Scan for the cell matching the given text and deliver its (x, y) coordinate at center. 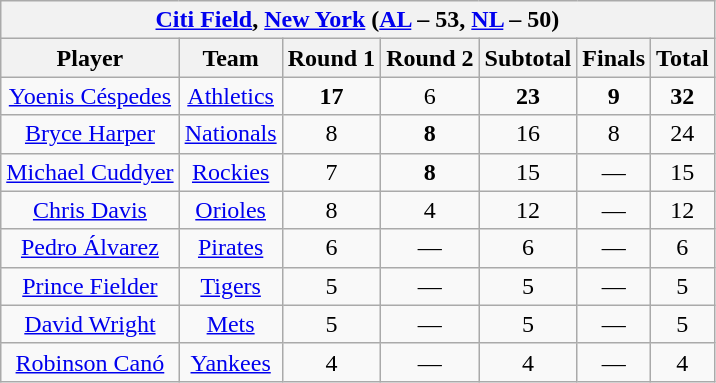
Total (683, 58)
23 (528, 96)
Yoenis Céspedes (90, 96)
7 (331, 172)
Rockies (230, 172)
Michael Cuddyer (90, 172)
Chris Davis (90, 210)
32 (683, 96)
Round 1 (331, 58)
David Wright (90, 324)
Robinson Canó (90, 362)
9 (614, 96)
Citi Field, New York (AL – 53, NL – 50) (358, 20)
Subtotal (528, 58)
17 (331, 96)
Team (230, 58)
16 (528, 134)
Orioles (230, 210)
Athletics (230, 96)
Prince Fielder (90, 286)
Mets (230, 324)
Nationals (230, 134)
24 (683, 134)
Pirates (230, 248)
Tigers (230, 286)
Round 2 (430, 58)
Pedro Álvarez (90, 248)
Player (90, 58)
Yankees (230, 362)
Finals (614, 58)
Bryce Harper (90, 134)
